Determine the [X, Y] coordinate at the center of the cell enclosing the given text.  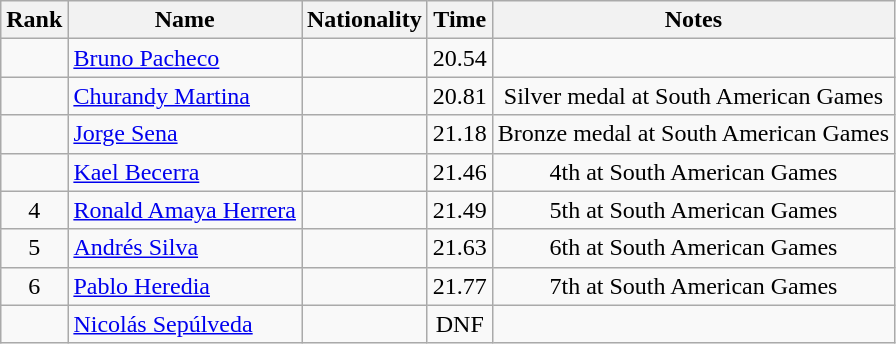
Rank [34, 20]
DNF [460, 324]
5th at South American Games [693, 210]
Silver medal at South American Games [693, 96]
Bruno Pacheco [185, 58]
Kael Becerra [185, 172]
Name [185, 20]
Notes [693, 20]
21.77 [460, 286]
Bronze medal at South American Games [693, 134]
21.63 [460, 248]
20.54 [460, 58]
6th at South American Games [693, 248]
6 [34, 286]
20.81 [460, 96]
21.18 [460, 134]
21.49 [460, 210]
21.46 [460, 172]
7th at South American Games [693, 286]
Pablo Heredia [185, 286]
Nicolás Sepúlveda [185, 324]
Ronald Amaya Herrera [185, 210]
4 [34, 210]
Time [460, 20]
Nationality [365, 20]
Andrés Silva [185, 248]
Churandy Martina [185, 96]
5 [34, 248]
Jorge Sena [185, 134]
4th at South American Games [693, 172]
